Return (x, y) of the center of cell containing provided text 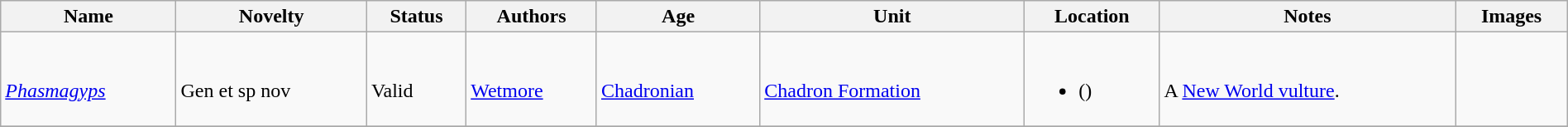
A New World vulture. (1307, 80)
Images (1512, 17)
Wetmore (532, 80)
Phasmagyps (88, 80)
() (1092, 80)
Status (416, 17)
Authors (532, 17)
Age (678, 17)
Location (1092, 17)
Name (88, 17)
Gen et sp nov (271, 80)
Chadronian (678, 80)
Valid (416, 80)
Notes (1307, 17)
Unit (892, 17)
Novelty (271, 17)
Chadron Formation (892, 80)
